From the cell containing the given text, extract its center point as (x, y) coordinate. 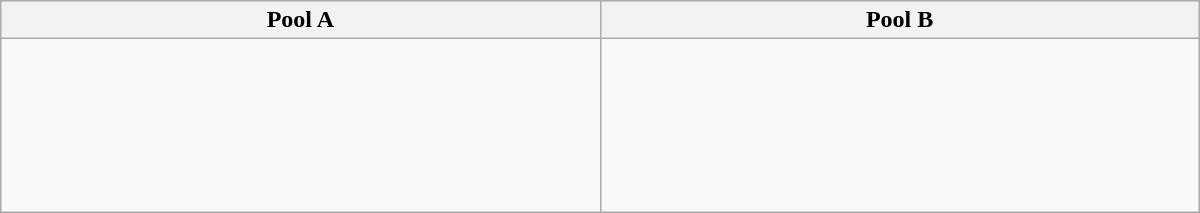
Pool A (300, 20)
Pool B (900, 20)
